Return the (X, Y) coordinate for the center point of the cell that contains the specified text.  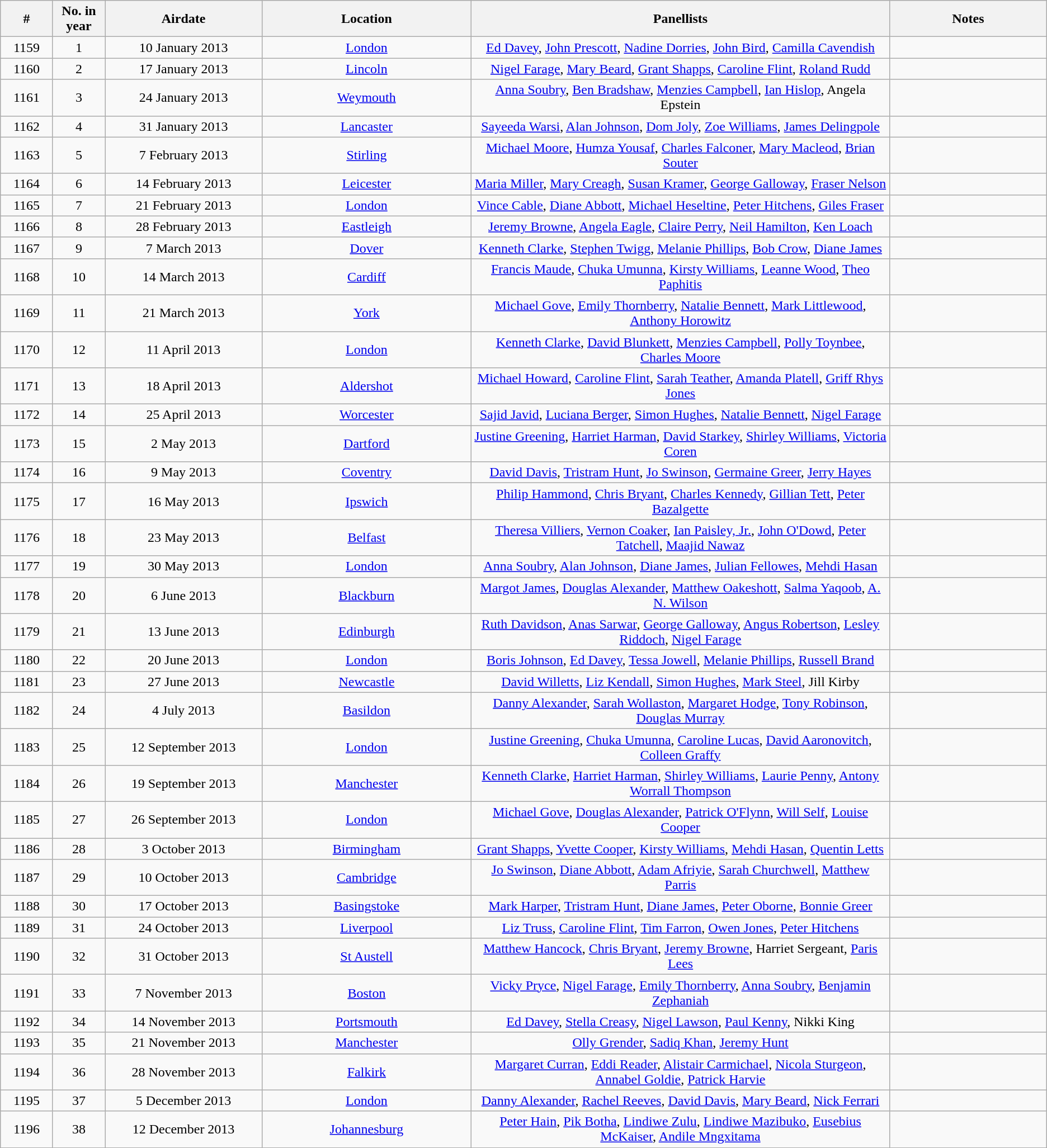
Liz Truss, Caroline Flint, Tim Farron, Owen Jones, Peter Hitchens (680, 928)
1171 (27, 386)
David Willetts, Liz Kendall, Simon Hughes, Mark Steel, Jill Kirby (680, 682)
1167 (27, 248)
Portsmouth (366, 1022)
21 March 2013 (183, 313)
Birmingham (366, 848)
Sayeeda Warsi, Alan Johnson, Dom Joly, Zoe Williams, James Delingpole (680, 126)
Eastleigh (366, 226)
26 September 2013 (183, 820)
1192 (27, 1022)
37 (79, 1100)
27 June 2013 (183, 682)
1196 (27, 1130)
Leicester (366, 184)
Maria Miller, Mary Creagh, Susan Kramer, George Galloway, Fraser Nelson (680, 184)
19 September 2013 (183, 783)
1164 (27, 184)
Mark Harper, Tristram Hunt, Diane James, Peter Oborne, Bonnie Greer (680, 906)
11 April 2013 (183, 349)
14 (79, 415)
Jo Swinson, Diane Abbott, Adam Afriyie, Sarah Churchwell, Matthew Parris (680, 878)
Aldershot (366, 386)
Jeremy Browne, Angela Eagle, Claire Perry, Neil Hamilton, Ken Loach (680, 226)
1182 (27, 710)
Ed Davey, John Prescott, Nadine Dorries, John Bird, Camilla Cavendish (680, 48)
Kenneth Clarke, Harriet Harman, Shirley Williams, Laurie Penny, Antony Worrall Thompson (680, 783)
1162 (27, 126)
10 October 2013 (183, 878)
5 (79, 155)
Boris Johnson, Ed Davey, Tessa Jowell, Melanie Phillips, Russell Brand (680, 660)
12 (79, 349)
Philip Hammond, Chris Bryant, Charles Kennedy, Gillian Tett, Peter Bazalgette (680, 501)
Basingstoke (366, 906)
1185 (27, 820)
6 (79, 184)
11 (79, 313)
1189 (27, 928)
Belfast (366, 538)
1179 (27, 632)
Coventry (366, 473)
1190 (27, 956)
25 April 2013 (183, 415)
23 (79, 682)
29 (79, 878)
17 January 2013 (183, 69)
7 November 2013 (183, 993)
1169 (27, 313)
Location (366, 19)
Cardiff (366, 276)
1180 (27, 660)
No. in year (79, 19)
8 (79, 226)
Lincoln (366, 69)
Lancaster (366, 126)
Theresa Villiers, Vernon Coaker, Ian Paisley, Jr., John O'Dowd, Peter Tatchell, Maajid Nawaz (680, 538)
34 (79, 1022)
Grant Shapps, Yvette Cooper, Kirsty Williams, Mehdi Hasan, Quentin Letts (680, 848)
Nigel Farage, Mary Beard, Grant Shapps, Caroline Flint, Roland Rudd (680, 69)
1191 (27, 993)
Airdate (183, 19)
1168 (27, 276)
20 (79, 595)
1178 (27, 595)
1176 (27, 538)
21 November 2013 (183, 1043)
5 December 2013 (183, 1100)
22 (79, 660)
3 October 2013 (183, 848)
21 February 2013 (183, 205)
16 (79, 473)
26 (79, 783)
Margaret Curran, Eddi Reader, Alistair Carmichael, Nicola Sturgeon, Annabel Goldie, Patrick Harvie (680, 1071)
2 May 2013 (183, 444)
1195 (27, 1100)
31 October 2013 (183, 956)
Panellists (680, 19)
Peter Hain, Pik Botha, Lindiwe Zulu, Lindiwe Mazibuko, Eusebius McKaiser, Andile Mngxitama (680, 1130)
1161 (27, 97)
Vince Cable, Diane Abbott, Michael Heseltine, Peter Hitchens, Giles Fraser (680, 205)
33 (79, 993)
Dover (366, 248)
Johannesburg (366, 1130)
Danny Alexander, Rachel Reeves, David Davis, Mary Beard, Nick Ferrari (680, 1100)
12 September 2013 (183, 747)
Michael Gove, Douglas Alexander, Patrick O'Flynn, Will Self, Louise Cooper (680, 820)
Justine Greening, Chuka Umunna, Caroline Lucas, David Aaronovitch, Colleen Graffy (680, 747)
1183 (27, 747)
David Davis, Tristram Hunt, Jo Swinson, Germaine Greer, Jerry Hayes (680, 473)
1159 (27, 48)
27 (79, 820)
18 (79, 538)
Vicky Pryce, Nigel Farage, Emily Thornberry, Anna Soubry, Benjamin Zephaniah (680, 993)
# (27, 19)
1165 (27, 205)
25 (79, 747)
Falkirk (366, 1071)
21 (79, 632)
14 February 2013 (183, 184)
28 (79, 848)
30 May 2013 (183, 566)
Margot James, Douglas Alexander, Matthew Oakeshott, Salma Yaqoob, A. N. Wilson (680, 595)
1184 (27, 783)
7 February 2013 (183, 155)
Ruth Davidson, Anas Sarwar, George Galloway, Angus Robertson, Lesley Riddoch, Nigel Farage (680, 632)
23 May 2013 (183, 538)
Anna Soubry, Alan Johnson, Diane James, Julian Fellowes, Mehdi Hasan (680, 566)
1177 (27, 566)
Worcester (366, 415)
12 December 2013 (183, 1130)
Sajid Javid, Luciana Berger, Simon Hughes, Natalie Bennett, Nigel Farage (680, 415)
24 January 2013 (183, 97)
17 (79, 501)
1174 (27, 473)
35 (79, 1043)
31 January 2013 (183, 126)
Weymouth (366, 97)
York (366, 313)
10 (79, 276)
1187 (27, 878)
Basildon (366, 710)
Boston (366, 993)
31 (79, 928)
Edinburgh (366, 632)
Kenneth Clarke, Stephen Twigg, Melanie Phillips, Bob Crow, Diane James (680, 248)
1166 (27, 226)
1194 (27, 1071)
16 May 2013 (183, 501)
24 October 2013 (183, 928)
Stirling (366, 155)
Newcastle (366, 682)
19 (79, 566)
1160 (27, 69)
14 March 2013 (183, 276)
6 June 2013 (183, 595)
1186 (27, 848)
17 October 2013 (183, 906)
Anna Soubry, Ben Bradshaw, Menzies Campbell, Ian Hislop, Angela Epstein (680, 97)
30 (79, 906)
Michael Howard, Caroline Flint, Sarah Teather, Amanda Platell, Griff Rhys Jones (680, 386)
20 June 2013 (183, 660)
36 (79, 1071)
3 (79, 97)
32 (79, 956)
St Austell (366, 956)
38 (79, 1130)
28 February 2013 (183, 226)
Notes (969, 19)
28 November 2013 (183, 1071)
4 (79, 126)
2 (79, 69)
7 March 2013 (183, 248)
1172 (27, 415)
24 (79, 710)
1170 (27, 349)
Kenneth Clarke, David Blunkett, Menzies Campbell, Polly Toynbee, Charles Moore (680, 349)
14 November 2013 (183, 1022)
Ed Davey, Stella Creasy, Nigel Lawson, Paul Kenny, Nikki King (680, 1022)
Cambridge (366, 878)
9 (79, 248)
Matthew Hancock, Chris Bryant, Jeremy Browne, Harriet Sergeant, Paris Lees (680, 956)
Blackburn (366, 595)
Michael Gove, Emily Thornberry, Natalie Bennett, Mark Littlewood, Anthony Horowitz (680, 313)
Olly Grender, Sadiq Khan, Jeremy Hunt (680, 1043)
Ipswich (366, 501)
1181 (27, 682)
1163 (27, 155)
9 May 2013 (183, 473)
10 January 2013 (183, 48)
Danny Alexander, Sarah Wollaston, Margaret Hodge, Tony Robinson, Douglas Murray (680, 710)
13 (79, 386)
1173 (27, 444)
15 (79, 444)
Liverpool (366, 928)
1193 (27, 1043)
1175 (27, 501)
4 July 2013 (183, 710)
1188 (27, 906)
Michael Moore, Humza Yousaf, Charles Falconer, Mary Macleod, Brian Souter (680, 155)
1 (79, 48)
Francis Maude, Chuka Umunna, Kirsty Williams, Leanne Wood, Theo Paphitis (680, 276)
Dartford (366, 444)
7 (79, 205)
13 June 2013 (183, 632)
18 April 2013 (183, 386)
Justine Greening, Harriet Harman, David Starkey, Shirley Williams, Victoria Coren (680, 444)
